Pinpoint the cell where the given text exists, returning its [x, y] midpoint coordinate. 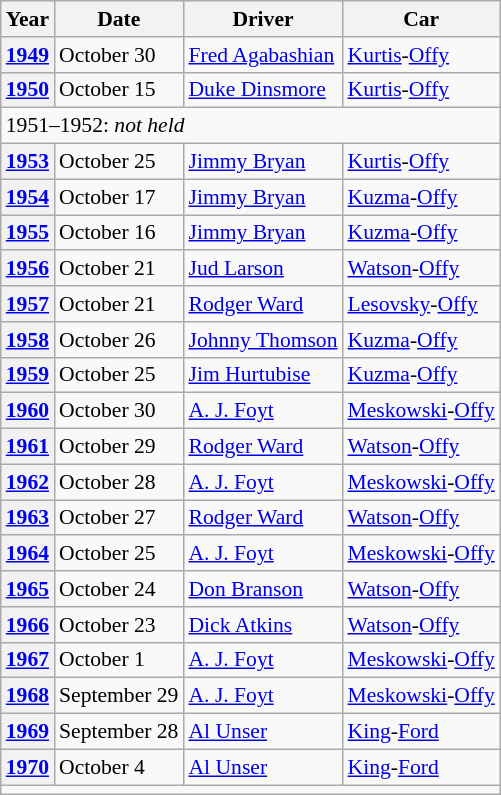
Fred Agabashian [262, 55]
September 29 [118, 696]
1949 [28, 55]
1951–1952: not held [250, 126]
Don Branson [262, 589]
Duke Dinsmore [262, 90]
Year [28, 19]
October 28 [118, 482]
Car [422, 19]
1965 [28, 589]
Johnny Thomson [262, 340]
1961 [28, 447]
Jim Hurtubise [262, 375]
1960 [28, 411]
October 15 [118, 90]
1964 [28, 554]
October 4 [118, 767]
1967 [28, 660]
1957 [28, 304]
Date [118, 19]
1953 [28, 162]
Jud Larson [262, 269]
October 26 [118, 340]
Driver [262, 19]
October 23 [118, 625]
Dick Atkins [262, 625]
1958 [28, 340]
1968 [28, 696]
October 17 [118, 197]
1962 [28, 482]
Lesovsky-Offy [422, 304]
1963 [28, 518]
1955 [28, 233]
September 28 [118, 732]
1966 [28, 625]
1970 [28, 767]
1956 [28, 269]
1950 [28, 90]
1954 [28, 197]
October 27 [118, 518]
October 29 [118, 447]
1959 [28, 375]
October 16 [118, 233]
October 24 [118, 589]
1969 [28, 732]
October 1 [118, 660]
